Return (X, Y) of the center of cell containing provided text 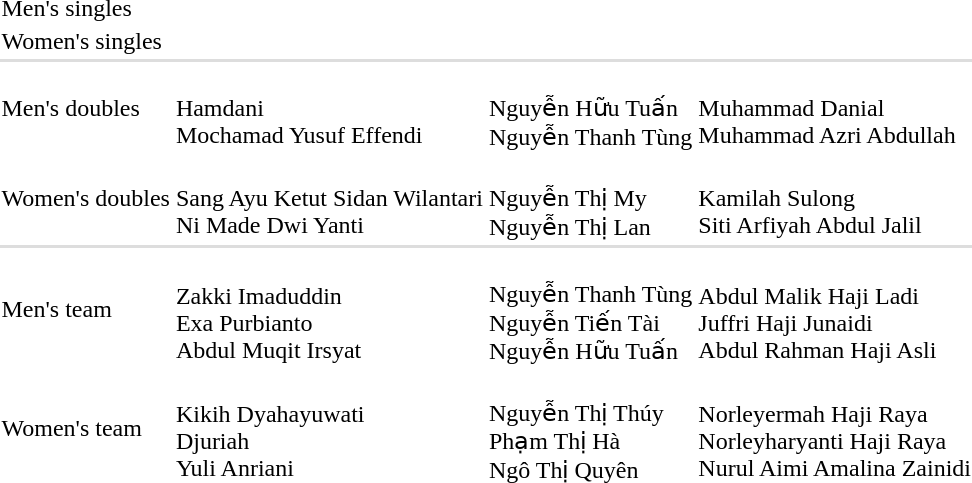
Men's doubles (86, 108)
Nguyễn Thị MyNguyễn Thị Lan (590, 198)
Men's team (86, 309)
HamdaniMochamad Yusuf Effendi (329, 108)
Sang Ayu Ketut Sidan WilantariNi Made Dwi Yanti (329, 198)
Zakki ImaduddinExa PurbiantoAbdul Muqit Irsyat (329, 309)
Women's singles (86, 41)
Nguyễn Hữu TuấnNguyễn Thanh Tùng (590, 108)
Nguyễn Thanh TùngNguyễn Tiến TàiNguyễn Hữu Tuấn (590, 309)
Women's doubles (86, 198)
